Return the [x, y] coordinate for the center point of the cell that contains the specified text.  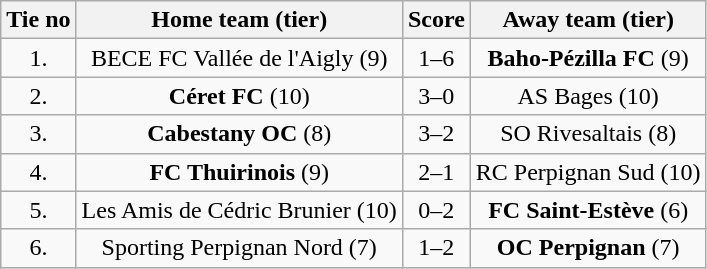
Score [436, 20]
5. [38, 210]
3. [38, 134]
Home team (tier) [239, 20]
Away team (tier) [588, 20]
2. [38, 96]
FC Thuirinois (9) [239, 172]
1–2 [436, 248]
SO Rivesaltais (8) [588, 134]
0–2 [436, 210]
Baho-Pézilla FC (9) [588, 58]
4. [38, 172]
AS Bages (10) [588, 96]
Tie no [38, 20]
Sporting Perpignan Nord (7) [239, 248]
RC Perpignan Sud (10) [588, 172]
Cabestany OC (8) [239, 134]
3–0 [436, 96]
BECE FC Vallée de l'Aigly (9) [239, 58]
OC Perpignan (7) [588, 248]
3–2 [436, 134]
Les Amis de Cédric Brunier (10) [239, 210]
FC Saint-Estève (6) [588, 210]
6. [38, 248]
1. [38, 58]
Céret FC (10) [239, 96]
1–6 [436, 58]
2–1 [436, 172]
